Detect which cell encompasses the target text, then output its (X, Y) center coordinate. 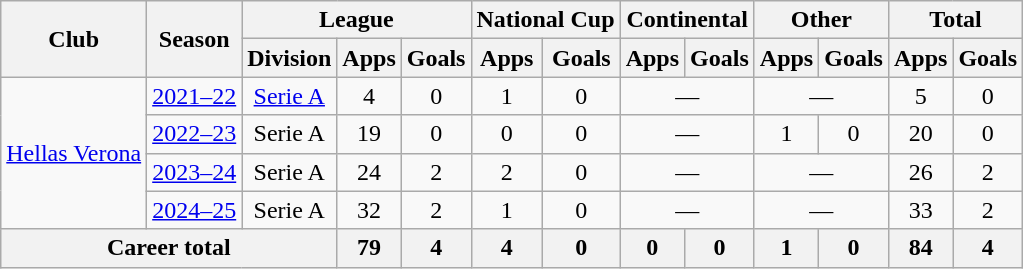
Club (74, 39)
Continental (687, 20)
32 (369, 210)
National Cup (546, 20)
2023–24 (194, 172)
24 (369, 172)
2024–25 (194, 210)
Division (290, 58)
79 (369, 248)
2021–22 (194, 96)
Hellas Verona (74, 153)
Career total (169, 248)
20 (920, 134)
Other (821, 20)
33 (920, 210)
Total (955, 20)
5 (920, 96)
26 (920, 172)
Season (194, 39)
84 (920, 248)
19 (369, 134)
League (356, 20)
2022–23 (194, 134)
